Find where the given text appears and provide that cell's center as (X, Y) coordinate. 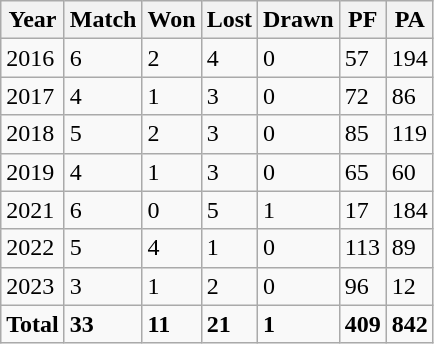
2021 (33, 210)
2019 (33, 172)
2018 (33, 134)
PA (410, 20)
12 (410, 286)
113 (362, 248)
Drawn (299, 20)
2023 (33, 286)
Lost (229, 20)
184 (410, 210)
409 (362, 324)
194 (410, 58)
33 (103, 324)
11 (172, 324)
Match (103, 20)
842 (410, 324)
Year (33, 20)
Won (172, 20)
119 (410, 134)
2017 (33, 96)
60 (410, 172)
21 (229, 324)
17 (362, 210)
89 (410, 248)
85 (362, 134)
PF (362, 20)
2016 (33, 58)
Total (33, 324)
96 (362, 286)
86 (410, 96)
72 (362, 96)
2022 (33, 248)
57 (362, 58)
65 (362, 172)
